Pinpoint the cell where the given text exists, returning its [X, Y] midpoint coordinate. 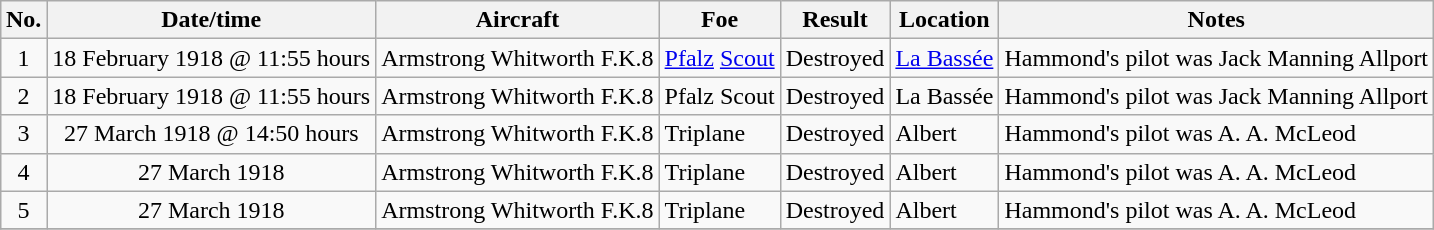
1 [23, 58]
Location [944, 20]
4 [23, 172]
3 [23, 134]
Aircraft [518, 20]
No. [23, 20]
27 March 1918 @ 14:50 hours [212, 134]
Result [835, 20]
Date/time [212, 20]
Foe [720, 20]
5 [23, 210]
Notes [1216, 20]
2 [23, 96]
